Return the (X, Y) coordinate for the center point of the cell that contains the specified text.  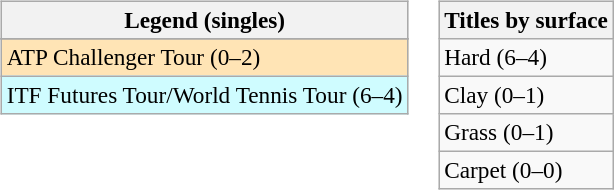
Carpet (0–0) (526, 171)
Titles by surface (526, 20)
ATP Challenger Tour (0–2) (204, 57)
Legend (singles) (204, 20)
ITF Futures Tour/World Tennis Tour (6–4) (204, 95)
Clay (0–1) (526, 95)
Hard (6–4) (526, 57)
Grass (0–1) (526, 133)
